Determine the [x, y] coordinate at the center of the cell enclosing the given text.  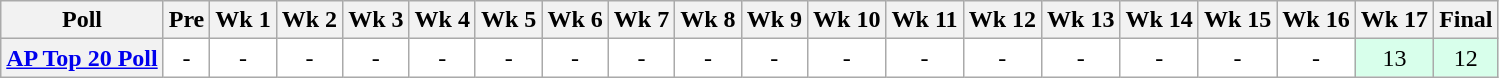
Wk 1 [243, 20]
Wk 17 [1394, 20]
Wk 9 [774, 20]
Wk 2 [309, 20]
12 [1466, 58]
Wk 11 [924, 20]
Poll [82, 20]
Wk 12 [1002, 20]
Pre [186, 20]
Wk 6 [575, 20]
Wk 8 [708, 20]
Final [1466, 20]
AP Top 20 Poll [82, 58]
Wk 10 [847, 20]
Wk 4 [442, 20]
Wk 15 [1237, 20]
Wk 3 [376, 20]
Wk 7 [641, 20]
13 [1394, 58]
Wk 14 [1159, 20]
Wk 5 [508, 20]
Wk 13 [1081, 20]
Wk 16 [1316, 20]
